Determine the [x, y] coordinate at the center of the cell enclosing the given text.  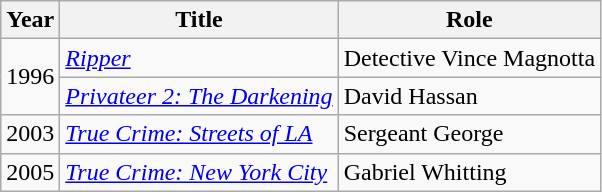
Ripper [199, 58]
Detective Vince Magnotta [469, 58]
True Crime: Streets of LA [199, 134]
2005 [30, 172]
Sergeant George [469, 134]
David Hassan [469, 96]
Privateer 2: The Darkening [199, 96]
Year [30, 20]
Gabriel Whitting [469, 172]
True Crime: New York City [199, 172]
1996 [30, 77]
2003 [30, 134]
Role [469, 20]
Title [199, 20]
